Output the (x, y) coordinate of the center of the cell containing the given text.  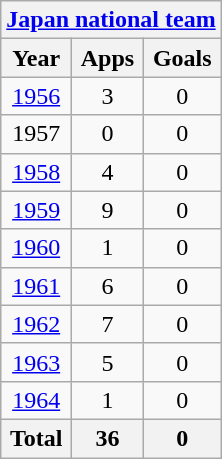
Total (36, 438)
Year (36, 58)
3 (108, 96)
9 (108, 210)
7 (108, 324)
Goals (182, 58)
1961 (36, 286)
1962 (36, 324)
1964 (36, 400)
Apps (108, 58)
1956 (36, 96)
6 (108, 286)
1958 (36, 172)
1959 (36, 210)
Japan national team (111, 20)
4 (108, 172)
36 (108, 438)
1957 (36, 134)
5 (108, 362)
1963 (36, 362)
1960 (36, 248)
